Return the (x, y) coordinate for the center point of the cell that contains the specified text.  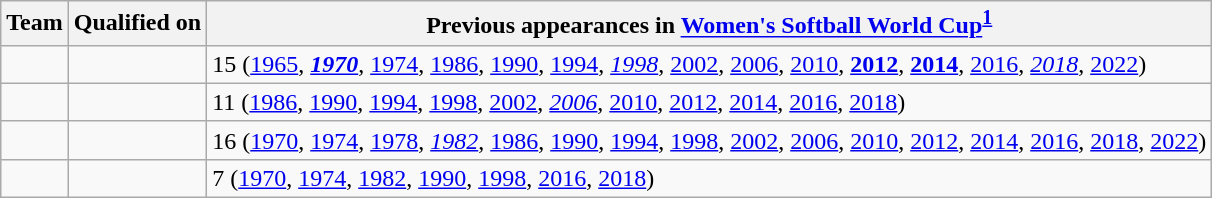
Team (35, 24)
Previous appearances in Women's Softball World Cup1 (710, 24)
Qualified on (137, 24)
7 (1970, 1974, 1982, 1990, 1998, 2016, 2018) (710, 178)
15 (1965, 1970, 1974, 1986, 1990, 1994, 1998, 2002, 2006, 2010, 2012, 2014, 2016, 2018, 2022) (710, 64)
16 (1970, 1974, 1978, 1982, 1986, 1990, 1994, 1998, 2002, 2006, 2010, 2012, 2014, 2016, 2018, 2022) (710, 140)
11 (1986, 1990, 1994, 1998, 2002, 2006, 2010, 2012, 2014, 2016, 2018) (710, 102)
